Capture the cell that displays the provided text and extract its [X, Y] central coordinate. 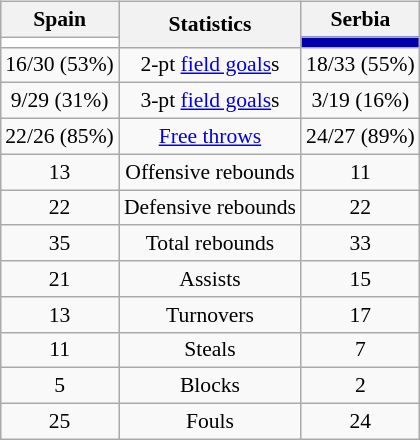
7 [360, 350]
2 [360, 386]
Statistics [210, 24]
Blocks [210, 386]
3-pt field goalss [210, 101]
18/33 (55%) [360, 65]
35 [60, 243]
25 [60, 421]
16/30 (53%) [60, 65]
24 [360, 421]
15 [360, 279]
Total rebounds [210, 243]
Offensive rebounds [210, 172]
5 [60, 386]
Spain [60, 19]
Turnovers [210, 314]
17 [360, 314]
3/19 (16%) [360, 101]
2-pt field goalss [210, 65]
Fouls [210, 421]
24/27 (89%) [360, 136]
22/26 (85%) [60, 136]
Defensive rebounds [210, 208]
Assists [210, 279]
Free throws [210, 136]
33 [360, 243]
9/29 (31%) [60, 101]
21 [60, 279]
Steals [210, 350]
Serbia [360, 19]
